Return [x, y] of the center of cell containing provided text 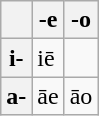
āo [81, 96]
-o [81, 20]
i- [16, 58]
-e [48, 20]
iē [48, 58]
a- [16, 96]
āe [48, 96]
